Pinpoint the cell where the given text exists, returning its [x, y] midpoint coordinate. 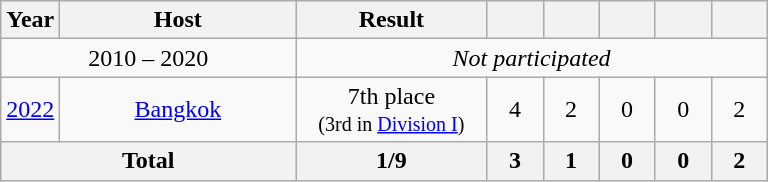
1/9 [392, 161]
Total [148, 161]
Not participated [532, 58]
Year [30, 20]
3 [515, 161]
2022 [30, 110]
2010 – 2020 [148, 58]
4 [515, 110]
1 [571, 161]
7th place(3rd in Division I) [392, 110]
Host [178, 20]
Bangkok [178, 110]
Result [392, 20]
